Determine the [X, Y] coordinate at the center of the cell enclosing the given text.  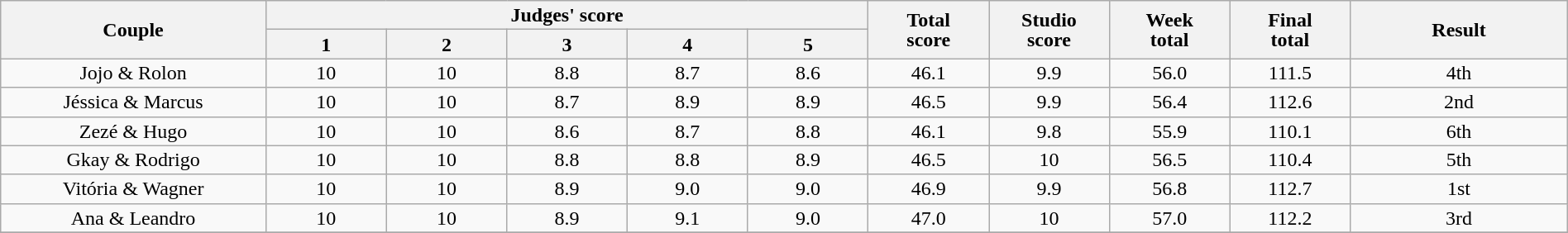
Couple [134, 30]
1 [326, 45]
9.8 [1049, 131]
9.1 [687, 218]
112.6 [1290, 102]
56.4 [1169, 102]
112.2 [1290, 218]
Weektotal [1169, 30]
110.4 [1290, 160]
Judges' score [567, 15]
Ana & Leandro [134, 218]
112.7 [1290, 188]
1st [1459, 188]
5 [808, 45]
3rd [1459, 218]
46.9 [929, 188]
47.0 [929, 218]
56.5 [1169, 160]
Jojo & Rolon [134, 73]
111.5 [1290, 73]
56.8 [1169, 188]
Result [1459, 30]
5th [1459, 160]
6th [1459, 131]
56.0 [1169, 73]
110.1 [1290, 131]
Totalscore [929, 30]
Studioscore [1049, 30]
55.9 [1169, 131]
57.0 [1169, 218]
3 [567, 45]
2nd [1459, 102]
Vitória & Wagner [134, 188]
4 [687, 45]
4th [1459, 73]
Finaltotal [1290, 30]
2 [447, 45]
Zezé & Hugo [134, 131]
Jéssica & Marcus [134, 102]
Gkay & Rodrigo [134, 160]
